Identify which cell holds the provided text, then report its (x, y) central coordinate. 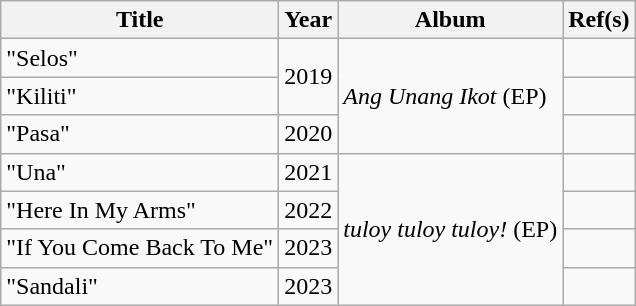
Ref(s) (599, 20)
Ang Unang Ikot (EP) (450, 96)
Album (450, 20)
"Sandali" (140, 286)
"Selos" (140, 58)
2021 (308, 172)
"Here In My Arms" (140, 210)
"Una" (140, 172)
Year (308, 20)
2022 (308, 210)
2019 (308, 77)
"Kiliti" (140, 96)
2020 (308, 134)
Title (140, 20)
tuloy tuloy tuloy! (EP) (450, 229)
"Pasa" (140, 134)
"If You Come Back To Me" (140, 248)
